Locate the cell with the specified text and output its [X, Y] center coordinate. 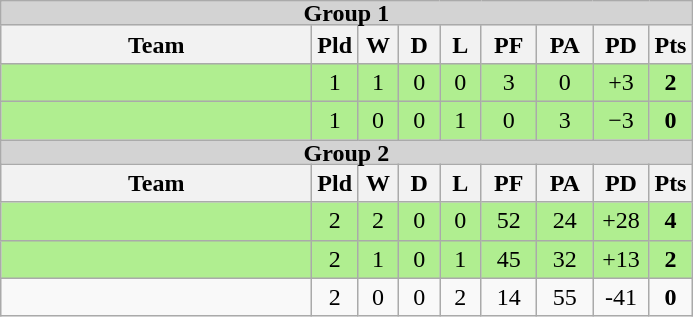
Group 2 [346, 152]
+3 [621, 82]
55 [565, 297]
-41 [621, 297]
52 [509, 221]
+13 [621, 259]
24 [565, 221]
45 [509, 259]
Group 1 [346, 14]
−3 [621, 120]
+28 [621, 221]
32 [565, 259]
14 [509, 297]
4 [670, 221]
